Output the (x, y) coordinate of the center of the cell containing the given text.  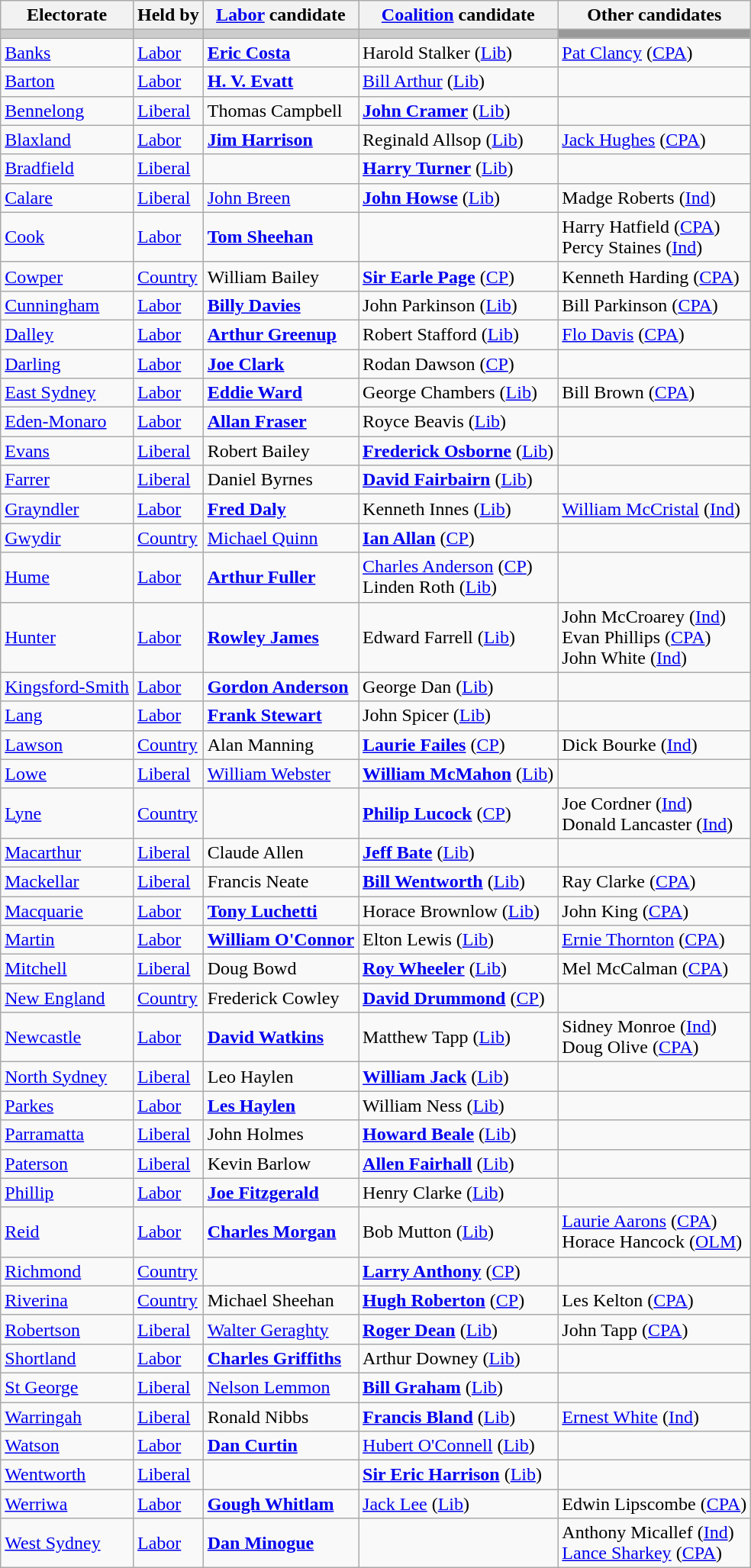
Madge Roberts (Ind) (655, 198)
Charles Griffiths (281, 1358)
Ernie Thornton (CPA) (655, 940)
Darling (67, 364)
Newcastle (67, 1038)
Bennelong (67, 111)
Riverina (67, 1300)
Kenneth Innes (Lib) (458, 509)
Harry Hatfield (CPA)Percy Staines (Ind) (655, 237)
Wentworth (67, 1475)
Walter Geraghty (281, 1329)
John Tapp (CPA) (655, 1329)
Hunter (67, 637)
Blaxland (67, 140)
West Sydney (67, 1543)
Thomas Campbell (281, 111)
Allan Fraser (281, 422)
Bill Wentworth (Lib) (458, 881)
Billy Davies (281, 305)
Gough Whitlam (281, 1504)
Paterson (67, 1164)
John McCroarey (Ind)Evan Phillips (CPA)John White (Ind) (655, 637)
Shortland (67, 1358)
Cook (67, 237)
Claude Allen (281, 852)
Edwin Lipscombe (CPA) (655, 1504)
East Sydney (67, 393)
North Sydney (67, 1077)
Fred Daly (281, 509)
Lowe (67, 774)
William McMahon (Lib) (458, 774)
Charles Anderson (CP)Linden Roth (Lib) (458, 577)
Evans (67, 451)
Elton Lewis (Lib) (458, 940)
Royce Beavis (Lib) (458, 422)
Eddie Ward (281, 393)
Watson (67, 1446)
Bill Brown (CPA) (655, 393)
Allen Fairhall (Lib) (458, 1164)
Phillip (67, 1193)
Robert Stafford (Lib) (458, 334)
Bill Parkinson (CPA) (655, 305)
Horace Brownlow (Lib) (458, 910)
Bill Graham (Lib) (458, 1387)
Richmond (67, 1271)
David Drummond (CP) (458, 998)
Macarthur (67, 852)
David Fairbairn (Lib) (458, 480)
Lyne (67, 813)
Joe Fitzgerald (281, 1193)
Cowper (67, 276)
Kenneth Harding (CPA) (655, 276)
John Holmes (281, 1135)
Roger Dean (Lib) (458, 1329)
Ian Allan (CP) (458, 538)
Frank Stewart (281, 716)
Sidney Monroe (Ind)Doug Olive (CPA) (655, 1038)
Dan Minogue (281, 1543)
Mel McCalman (CPA) (655, 969)
Ernest White (Ind) (655, 1417)
Laurie Failes (CP) (458, 745)
William Ness (Lib) (458, 1106)
Jim Harrison (281, 140)
Matthew Tapp (Lib) (458, 1038)
Gwydir (67, 538)
Arthur Fuller (281, 577)
Nelson Lemmon (281, 1387)
Martin (67, 940)
Henry Clarke (Lib) (458, 1193)
Jeff Bate (Lib) (458, 852)
Arthur Greenup (281, 334)
William Bailey (281, 276)
Leo Haylen (281, 1077)
Mitchell (67, 969)
Hugh Roberton (CP) (458, 1300)
Howard Beale (Lib) (458, 1135)
Parramatta (67, 1135)
Lawson (67, 745)
William O'Connor (281, 940)
Held by (168, 15)
John Parkinson (Lib) (458, 305)
Francis Bland (Lib) (458, 1417)
Charles Morgan (281, 1232)
Calare (67, 198)
Reginald Allsop (Lib) (458, 140)
John Howse (Lib) (458, 198)
Rowley James (281, 637)
Labor candidate (281, 15)
Dalley (67, 334)
Barton (67, 82)
Laurie Aarons (CPA)Horace Hancock (OLM) (655, 1232)
Rodan Dawson (CP) (458, 364)
Hume (67, 577)
Eric Costa (281, 53)
David Watkins (281, 1038)
Robertson (67, 1329)
Warringah (67, 1417)
Les Haylen (281, 1106)
Bradfield (67, 169)
Harold Stalker (Lib) (458, 53)
Frederick Cowley (281, 998)
Jack Lee (Lib) (458, 1504)
William McCristal (Ind) (655, 509)
St George (67, 1387)
Tom Sheehan (281, 237)
Banks (67, 53)
Gordon Anderson (281, 687)
John King (CPA) (655, 910)
Joe Clark (281, 364)
Dick Bourke (Ind) (655, 745)
Arthur Downey (Lib) (458, 1358)
Macquarie (67, 910)
Sir Earle Page (CP) (458, 276)
Grayndler (67, 509)
Francis Neate (281, 881)
Ray Clarke (CPA) (655, 881)
William Webster (281, 774)
Les Kelton (CPA) (655, 1300)
George Dan (Lib) (458, 687)
Joe Cordner (Ind) Donald Lancaster (Ind) (655, 813)
Edward Farrell (Lib) (458, 637)
Daniel Byrnes (281, 480)
Kingsford-Smith (67, 687)
Michael Sheehan (281, 1300)
Sir Eric Harrison (Lib) (458, 1475)
Lang (67, 716)
Bob Mutton (Lib) (458, 1232)
Other candidates (655, 15)
Werriwa (67, 1504)
Electorate (67, 15)
Bill Arthur (Lib) (458, 82)
Pat Clancy (CPA) (655, 53)
John Cramer (Lib) (458, 111)
Alan Manning (281, 745)
Doug Bowd (281, 969)
William Jack (Lib) (458, 1077)
H. V. Evatt (281, 82)
Ronald Nibbs (281, 1417)
Reid (67, 1232)
Eden-Monaro (67, 422)
Philip Lucock (CP) (458, 813)
Roy Wheeler (Lib) (458, 969)
George Chambers (Lib) (458, 393)
Larry Anthony (CP) (458, 1271)
Kevin Barlow (281, 1164)
Jack Hughes (CPA) (655, 140)
Anthony Micallef (Ind)Lance Sharkey (CPA) (655, 1543)
Farrer (67, 480)
Harry Turner (Lib) (458, 169)
Flo Davis (CPA) (655, 334)
Parkes (67, 1106)
Tony Luchetti (281, 910)
Michael Quinn (281, 538)
Frederick Osborne (Lib) (458, 451)
Dan Curtin (281, 1446)
Robert Bailey (281, 451)
Coalition candidate (458, 15)
Cunningham (67, 305)
Mackellar (67, 881)
John Spicer (Lib) (458, 716)
John Breen (281, 198)
Hubert O'Connell (Lib) (458, 1446)
New England (67, 998)
